Return the [X, Y] coordinate for the center point of the cell that contains the specified text.  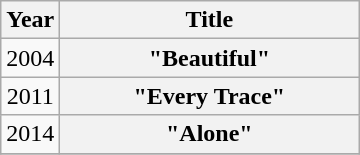
2014 [30, 134]
"Alone" [210, 134]
2011 [30, 96]
"Beautiful" [210, 58]
Title [210, 20]
Year [30, 20]
2004 [30, 58]
"Every Trace" [210, 96]
